Find where the given text appears and provide that cell's center as [X, Y] coordinate. 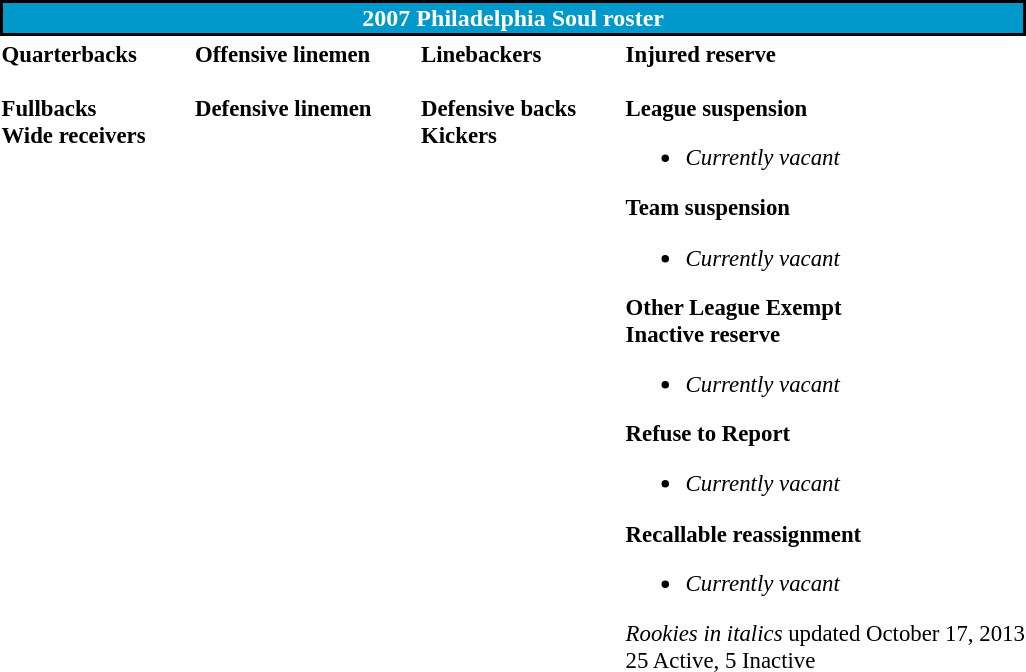
2007 Philadelphia Soul roster [513, 18]
